Scan for the cell matching the given text and deliver its (X, Y) coordinate at center. 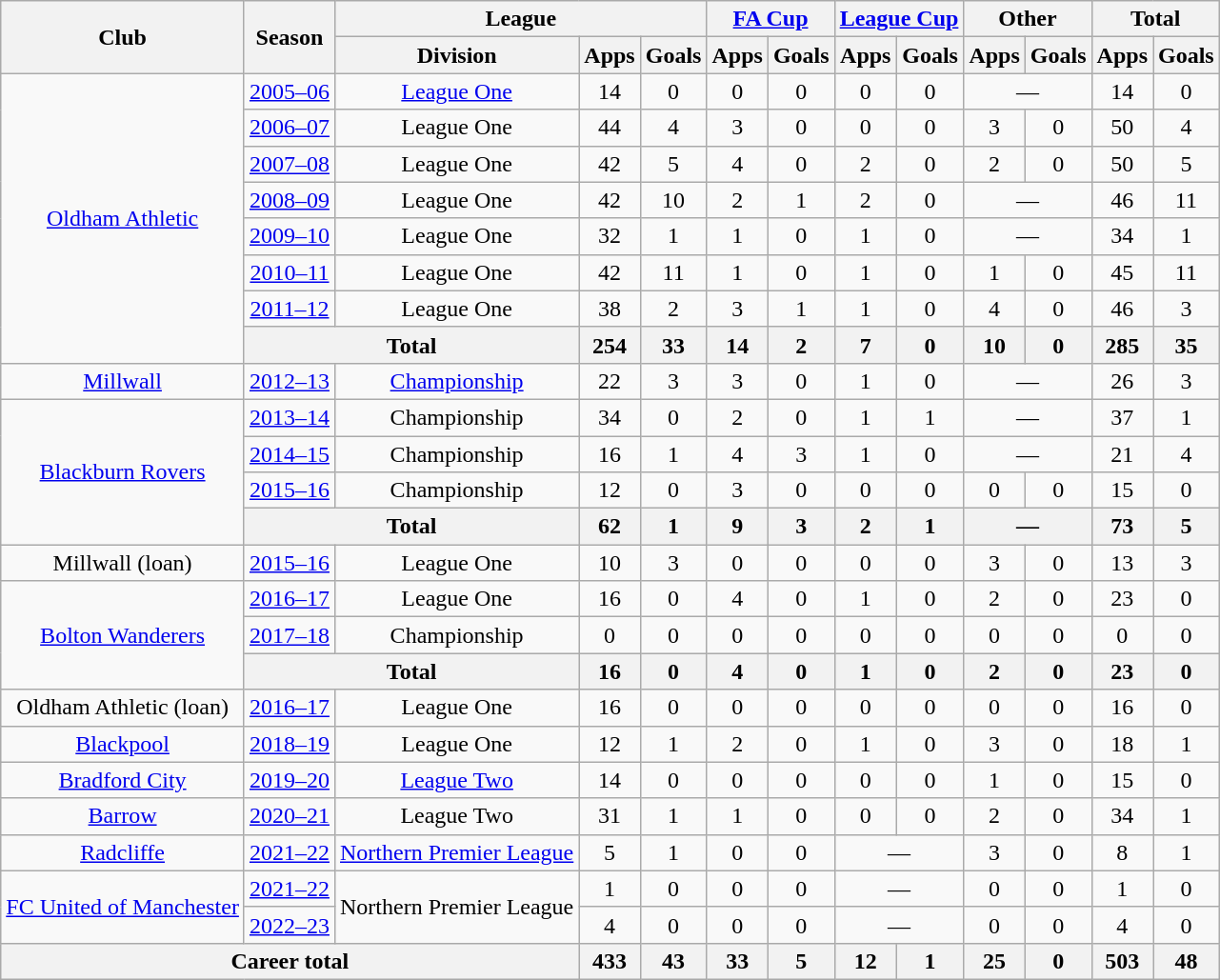
18 (1122, 744)
League (520, 19)
25 (994, 961)
2007–08 (290, 164)
2009–10 (290, 236)
Oldham Athletic (123, 218)
73 (1122, 527)
21 (1122, 454)
Blackpool (123, 744)
31 (610, 816)
2022–23 (290, 925)
Barrow (123, 816)
2020–21 (290, 816)
Division (456, 55)
2011–12 (290, 309)
Millwall (123, 381)
2005–06 (290, 91)
35 (1186, 345)
FA Cup (770, 19)
48 (1186, 961)
Bradford City (123, 780)
Oldham Athletic (loan) (123, 708)
Other (1028, 19)
Season (290, 37)
2014–15 (290, 454)
Radcliffe (123, 852)
62 (610, 527)
44 (610, 128)
433 (610, 961)
Career total (290, 961)
2012–13 (290, 381)
2018–19 (290, 744)
FC United of Manchester (123, 907)
League Cup (899, 19)
8 (1122, 852)
2013–14 (290, 417)
32 (610, 236)
2017–18 (290, 635)
9 (737, 527)
13 (1122, 563)
38 (610, 309)
Blackburn Rovers (123, 471)
26 (1122, 381)
Bolton Wanderers (123, 635)
2006–07 (290, 128)
254 (610, 345)
2008–09 (290, 200)
2010–11 (290, 272)
285 (1122, 345)
43 (673, 961)
503 (1122, 961)
45 (1122, 272)
Millwall (loan) (123, 563)
Club (123, 37)
2019–20 (290, 780)
37 (1122, 417)
22 (610, 381)
7 (865, 345)
